Search for the cell housing the specified text and yield its (X, Y) center coordinate. 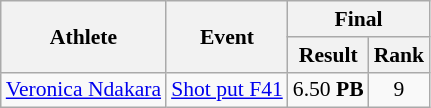
Athlete (84, 36)
9 (400, 90)
Result (328, 55)
6.50 PB (328, 90)
Rank (400, 55)
Event (227, 36)
Veronica Ndakara (84, 90)
Final (358, 19)
Shot put F41 (227, 90)
